Detect which cell encompasses the target text, then output its [x, y] center coordinate. 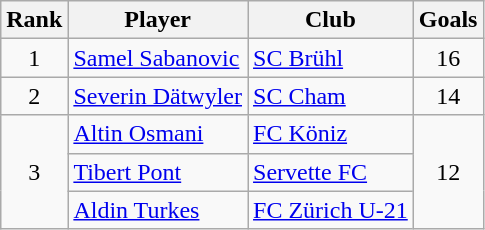
3 [34, 172]
Rank [34, 20]
Goals [448, 20]
SC Brühl [331, 58]
14 [448, 96]
12 [448, 172]
FC Köniz [331, 134]
Aldin Turkes [158, 210]
1 [34, 58]
Servette FC [331, 172]
Severin Dätwyler [158, 96]
Player [158, 20]
2 [34, 96]
FC Zürich U-21 [331, 210]
SC Cham [331, 96]
16 [448, 58]
Club [331, 20]
Samel Sabanovic [158, 58]
Tibert Pont [158, 172]
Altin Osmani [158, 134]
